Find where the given text appears and provide that cell's center as [X, Y] coordinate. 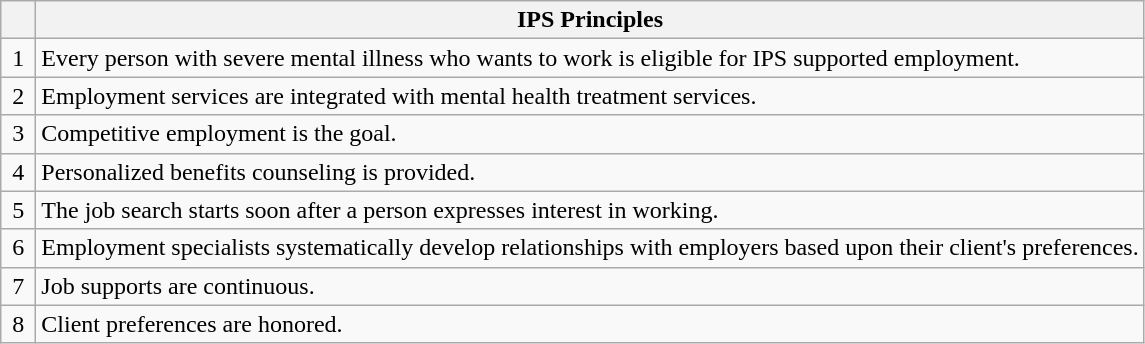
Job supports are continuous. [590, 286]
The job search starts soon after a person expresses interest in working. [590, 210]
1 [18, 58]
2 [18, 96]
4 [18, 172]
8 [18, 324]
6 [18, 248]
Every person with severe mental illness who wants to work is eligible for IPS supported employment. [590, 58]
7 [18, 286]
IPS Principles [590, 20]
Client preferences are honored. [590, 324]
5 [18, 210]
3 [18, 134]
Employment specialists systematically develop relationships with employers based upon their client's preferences. [590, 248]
Personalized benefits counseling is provided. [590, 172]
Competitive employment is the goal. [590, 134]
Employment services are integrated with mental health treatment services. [590, 96]
